Extract the [x, y] coordinate from the center of the cell holding the provided text.  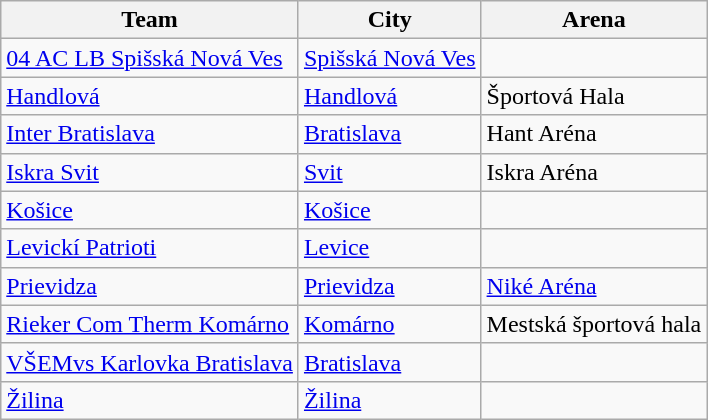
VŠEMvs Karlovka Bratislava [150, 362]
Svit [390, 172]
Levickí Patrioti [150, 248]
Iskra Aréna [594, 172]
Arena [594, 20]
Športová Hala [594, 96]
Team [150, 20]
Komárno [390, 324]
City [390, 20]
04 AC LB Spišská Nová Ves [150, 58]
Niké Aréna [594, 286]
Inter Bratislava [150, 134]
Levice [390, 248]
Iskra Svit [150, 172]
Spišská Nová Ves [390, 58]
Mestská športová hala [594, 324]
Rieker Com Therm Komárno [150, 324]
Hant Aréna [594, 134]
